For the text-containing cell, return its midpoint in (x, y) coordinate format. 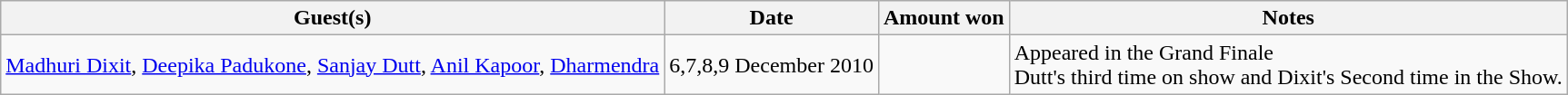
Date (772, 18)
Appeared in the Grand FinaleDutt's third time on show and Dixit's Second time in the Show. (1288, 65)
6,7,8,9 December 2010 (772, 65)
Madhuri Dixit, Deepika Padukone, Sanjay Dutt, Anil Kapoor, Dharmendra (333, 65)
Notes (1288, 18)
Amount won (944, 18)
Guest(s) (333, 18)
